Return the (X, Y) coordinate for the center point of the cell that contains the specified text.  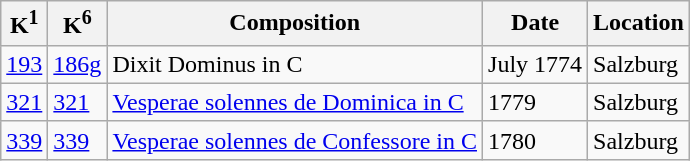
Vesperae solennes de Dominica in C (295, 102)
Vesperae solennes de Confessore in C (295, 140)
Dixit Dominus in C (295, 64)
Date (536, 24)
Composition (295, 24)
1779 (536, 102)
K1 (24, 24)
1780 (536, 140)
Location (639, 24)
K6 (78, 24)
186g (78, 64)
193 (24, 64)
July 1774 (536, 64)
